Detect which cell encompasses the target text, then output its [X, Y] center coordinate. 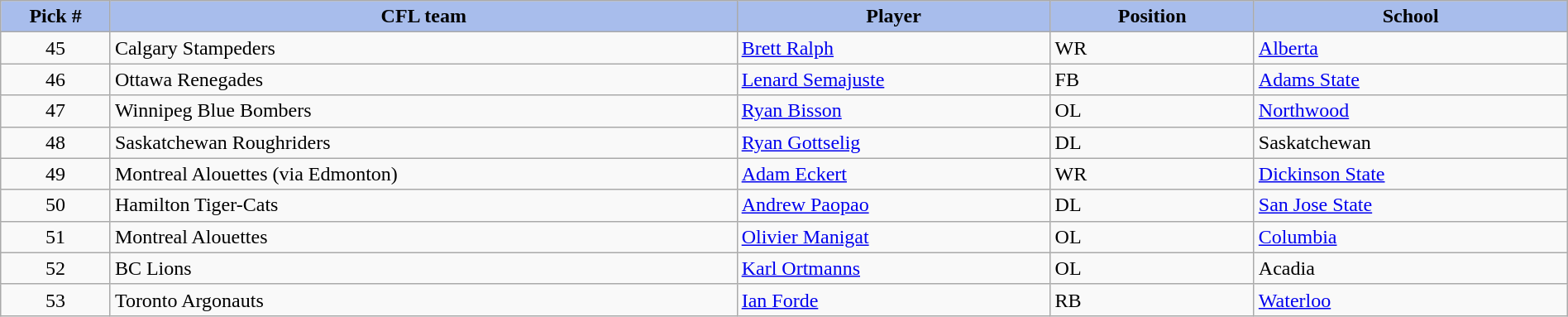
Ryan Bisson [893, 111]
Saskatchewan Roughriders [423, 142]
Brett Ralph [893, 48]
49 [56, 174]
Dickinson State [1411, 174]
Toronto Argonauts [423, 300]
Montreal Alouettes (via Edmonton) [423, 174]
50 [56, 205]
Columbia [1411, 237]
RB [1152, 300]
47 [56, 111]
Ottawa Renegades [423, 79]
51 [56, 237]
Saskatchewan [1411, 142]
52 [56, 268]
BC Lions [423, 268]
FB [1152, 79]
Olivier Manigat [893, 237]
Andrew Paopao [893, 205]
53 [56, 300]
Hamilton Tiger-Cats [423, 205]
Karl Ortmanns [893, 268]
Calgary Stampeders [423, 48]
Ian Forde [893, 300]
San Jose State [1411, 205]
Waterloo [1411, 300]
School [1411, 17]
46 [56, 79]
Montreal Alouettes [423, 237]
Pick # [56, 17]
Acadia [1411, 268]
Player [893, 17]
CFL team [423, 17]
Position [1152, 17]
Adams State [1411, 79]
Winnipeg Blue Bombers [423, 111]
Northwood [1411, 111]
Adam Eckert [893, 174]
Alberta [1411, 48]
45 [56, 48]
Ryan Gottselig [893, 142]
Lenard Semajuste [893, 79]
48 [56, 142]
